For the text-containing cell, return its midpoint in (X, Y) coordinate format. 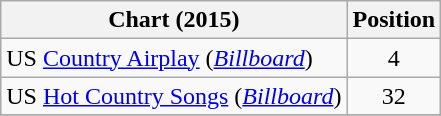
Position (394, 20)
32 (394, 96)
4 (394, 58)
US Hot Country Songs (Billboard) (174, 96)
Chart (2015) (174, 20)
US Country Airplay (Billboard) (174, 58)
